Locate the cell with the specified text and output its [X, Y] center coordinate. 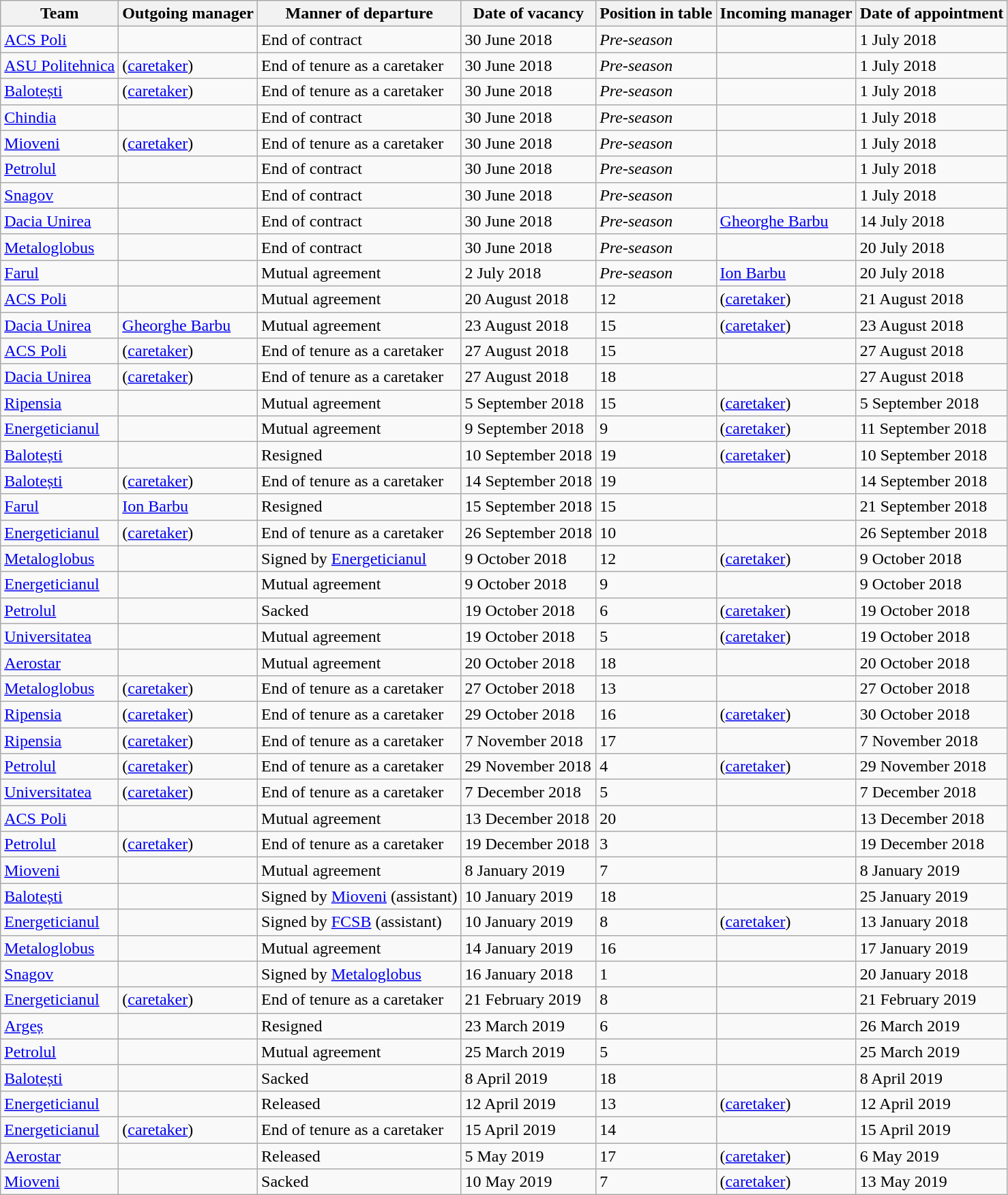
Position in table [656, 14]
3 [656, 844]
15 September 2018 [529, 507]
17 January 2019 [932, 948]
20 August 2018 [529, 299]
25 January 2019 [932, 896]
Incoming manager [786, 14]
Team [60, 14]
Manner of departure [359, 14]
20 January 2018 [932, 974]
20 [656, 818]
23 March 2019 [529, 1026]
26 March 2019 [932, 1026]
Outgoing manager [188, 14]
29 October 2018 [529, 714]
21 September 2018 [932, 507]
30 October 2018 [932, 714]
21 August 2018 [932, 299]
ASU Politehnica [60, 65]
5 May 2019 [529, 1156]
Chindia [60, 117]
4 [656, 767]
Argeș [60, 1026]
16 January 2018 [529, 974]
6 May 2019 [932, 1156]
13 January 2018 [932, 922]
14 January 2019 [529, 948]
14 July 2018 [932, 221]
Signed by FCSB (assistant) [359, 922]
9 September 2018 [529, 429]
11 September 2018 [932, 429]
10 [656, 533]
13 May 2019 [932, 1182]
Signed by Metaloglobus [359, 974]
2 July 2018 [529, 273]
Signed by Mioveni (assistant) [359, 896]
1 [656, 974]
10 May 2019 [529, 1182]
14 [656, 1130]
Date of appointment [932, 14]
Signed by Energeticianul [359, 559]
Date of vacancy [529, 14]
